Identify which cell holds the provided text, then report its [X, Y] central coordinate. 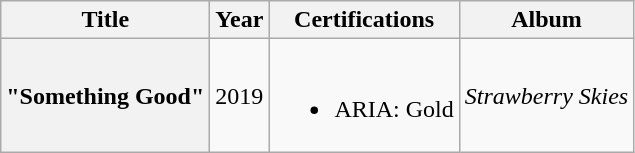
"Something Good" [106, 96]
Title [106, 20]
Strawberry Skies [546, 96]
Year [240, 20]
Certifications [364, 20]
Album [546, 20]
2019 [240, 96]
ARIA: Gold [364, 96]
